From the cell containing the given text, extract its center point as (x, y) coordinate. 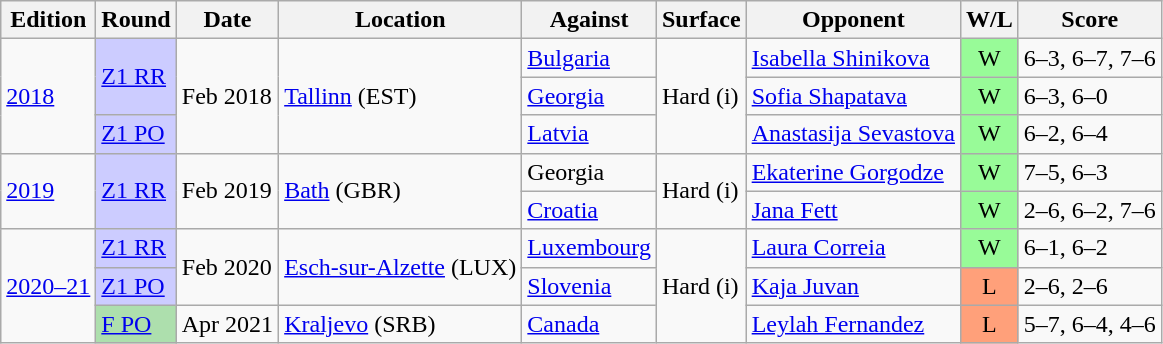
Isabella Shinikova (853, 58)
Ekaterine Gorgodze (853, 172)
Feb 2020 (227, 267)
Edition (48, 20)
Slovenia (590, 286)
Surface (701, 20)
5–7, 6–4, 4–6 (1090, 324)
Date (227, 20)
Score (1090, 20)
Bulgaria (590, 58)
Jana Fett (853, 210)
6–2, 6–4 (1090, 134)
2020–21 (48, 286)
2–6, 6–2, 7–6 (1090, 210)
Opponent (853, 20)
2018 (48, 96)
Kaja Juvan (853, 286)
Location (400, 20)
6–1, 6–2 (1090, 248)
Leylah Fernandez (853, 324)
Tallinn (EST) (400, 96)
Apr 2021 (227, 324)
6–3, 6–7, 7–6 (1090, 58)
2019 (48, 191)
Feb 2018 (227, 96)
W/L (989, 20)
Round (136, 20)
Sofia Shapatava (853, 96)
Anastasija Sevastova (853, 134)
Latvia (590, 134)
F PO (136, 324)
Against (590, 20)
Canada (590, 324)
7–5, 6–3 (1090, 172)
Kraljevo (SRB) (400, 324)
Luxembourg (590, 248)
Feb 2019 (227, 191)
Laura Correia (853, 248)
6–3, 6–0 (1090, 96)
2–6, 2–6 (1090, 286)
Bath (GBR) (400, 191)
Croatia (590, 210)
Esch-sur-Alzette (LUX) (400, 267)
